Find where the given text appears and provide that cell's center as [x, y] coordinate. 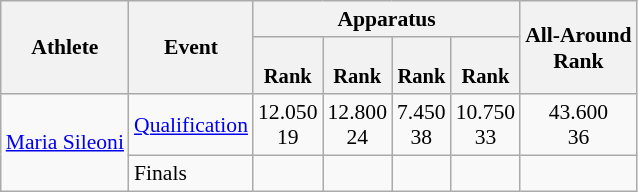
Athlete [65, 48]
12.80024 [356, 124]
Maria Sileoni [65, 142]
Finals [191, 174]
Qualification [191, 124]
10.75033 [486, 124]
Apparatus [386, 19]
Event [191, 48]
7.45038 [422, 124]
12.05019 [288, 124]
All-AroundRank [578, 48]
43.60036 [578, 124]
